Pinpoint the cell where the given text exists, returning its [X, Y] midpoint coordinate. 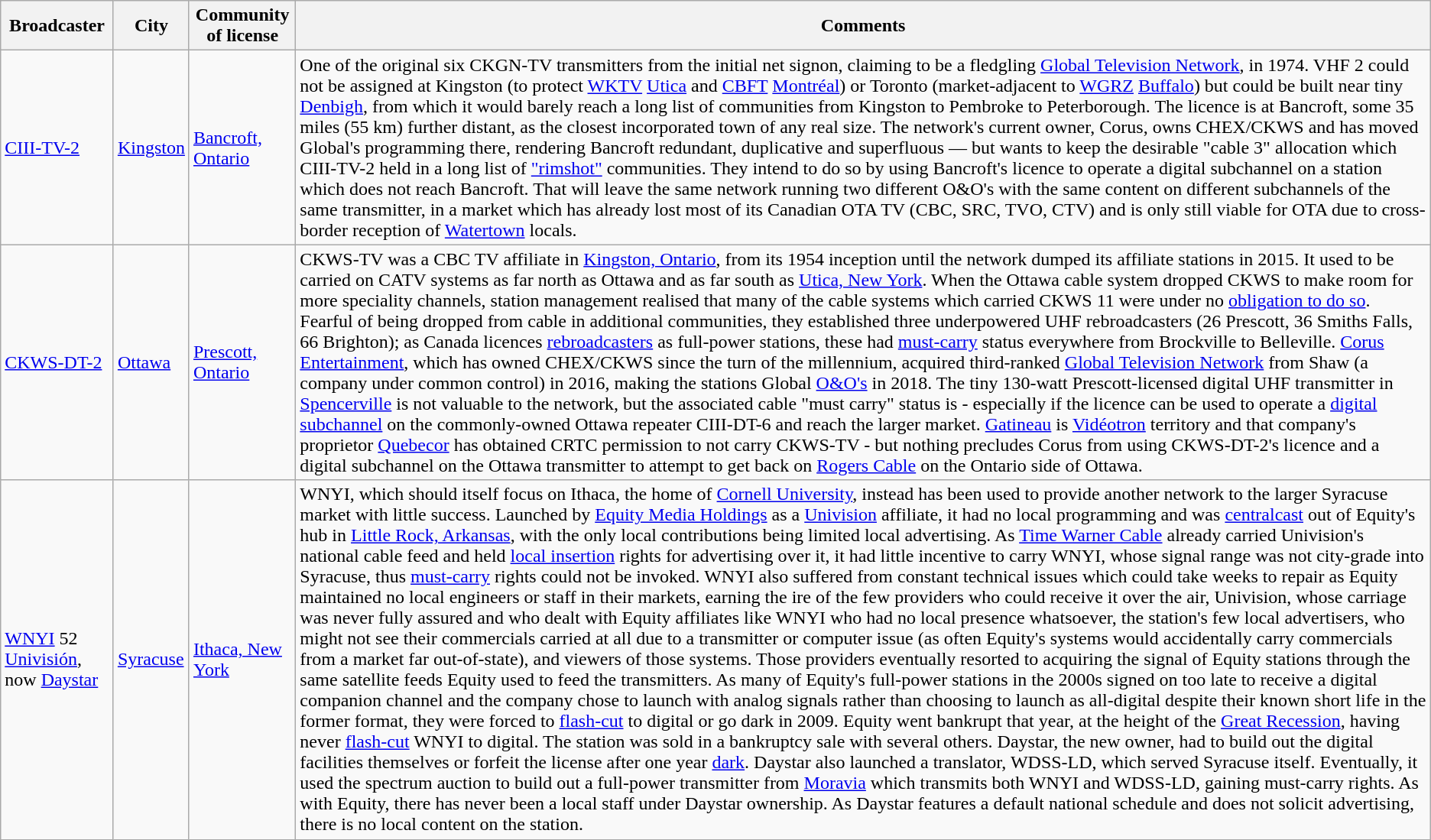
Community of license [242, 26]
Prescott, Ontario [242, 362]
CKWS-DT-2 [57, 362]
Ottawa [151, 362]
CIII-TV-2 [57, 148]
City [151, 26]
Syracuse [151, 660]
Bancroft, Ontario [242, 148]
Broadcaster [57, 26]
Ithaca, New York [242, 660]
WNYI 52 Univisión, now Daystar [57, 660]
Kingston [151, 148]
Comments [863, 26]
